Detect which cell encompasses the target text, then output its (X, Y) center coordinate. 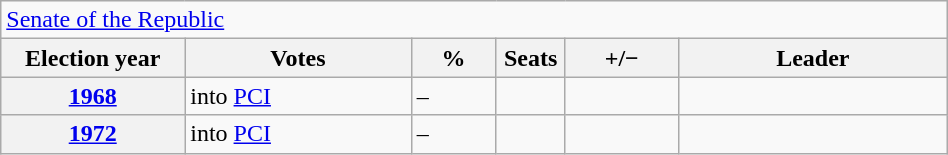
Leader (812, 58)
+/− (622, 58)
Senate of the Republic (474, 20)
Election year (93, 58)
% (454, 58)
Votes (298, 58)
Seats (530, 58)
1972 (93, 134)
1968 (93, 96)
